Search for the cell housing the specified text and yield its (X, Y) center coordinate. 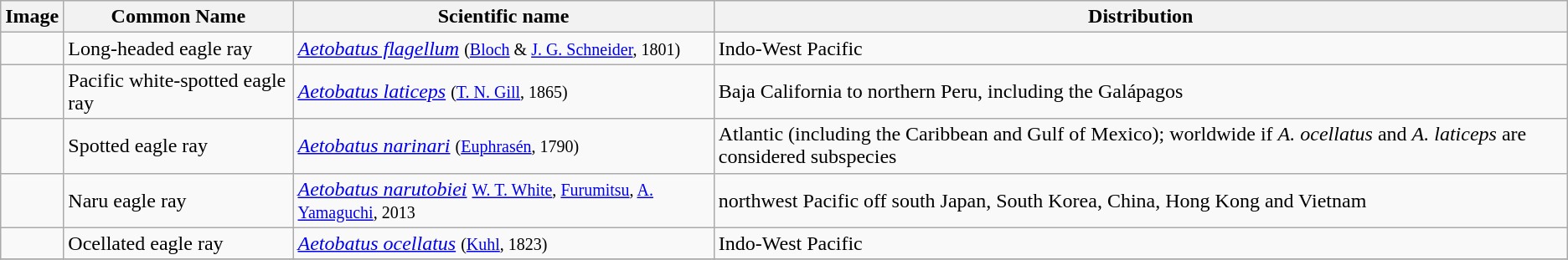
Atlantic (including the Caribbean and Gulf of Mexico); worldwide if A. ocellatus and A. laticeps are considered subspecies (1141, 145)
Image (32, 17)
Baja California to northern Peru, including the Galápagos (1141, 92)
Naru eagle ray (178, 201)
Pacific white-spotted eagle ray (178, 92)
Distribution (1141, 17)
Aetobatus flagellum (Bloch & J. G. Schneider, 1801) (503, 48)
Scientific name (503, 17)
Common Name (178, 17)
Ocellated eagle ray (178, 243)
Aetobatus ocellatus (Kuhl, 1823) (503, 243)
northwest Pacific off south Japan, South Korea, China, Hong Kong and Vietnam (1141, 201)
Spotted eagle ray (178, 145)
Aetobatus laticeps (T. N. Gill, 1865) (503, 92)
Long-headed eagle ray (178, 48)
Aetobatus narutobiei W. T. White, Furumitsu, A. Yamaguchi, 2013 (503, 201)
Aetobatus narinari (Euphrasén, 1790) (503, 145)
